Scan for the cell matching the given text and deliver its [x, y] coordinate at center. 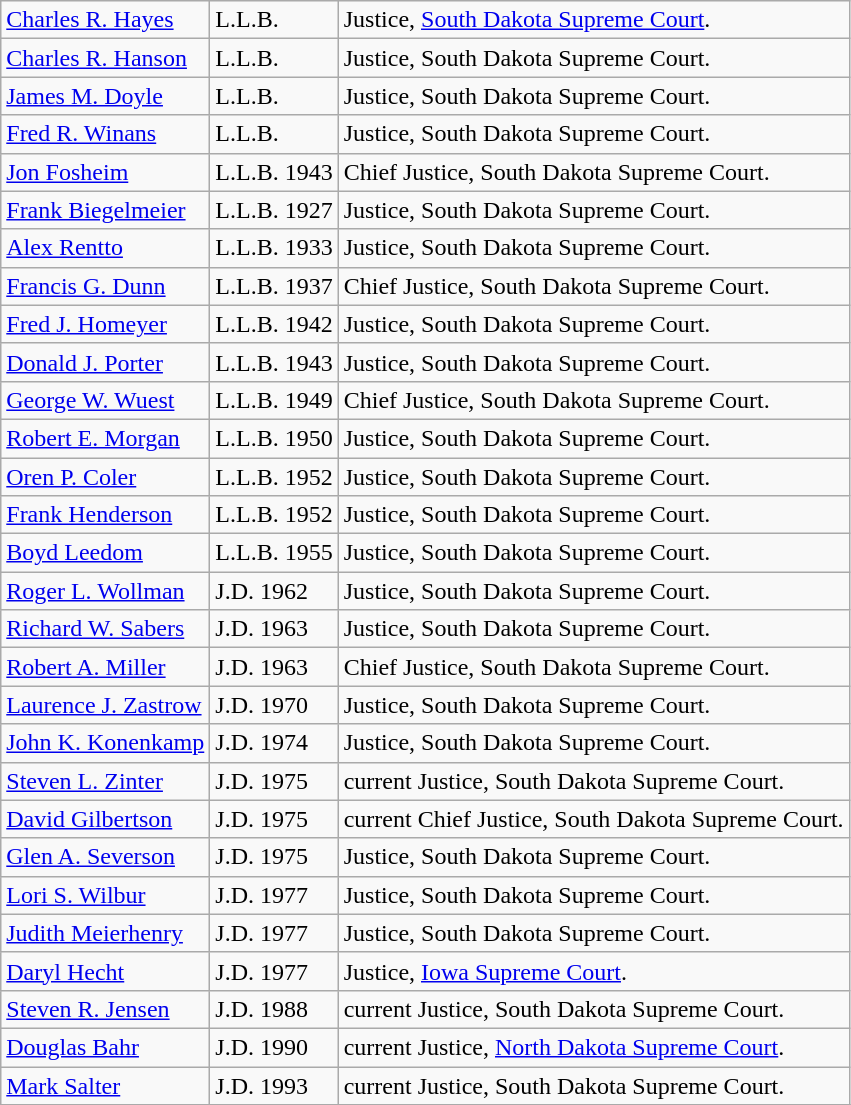
J.D. 1962 [274, 591]
Charles R. Hayes [106, 20]
J.D. 1988 [274, 1009]
Jon Fosheim [106, 172]
Justice, Iowa Supreme Court. [594, 971]
L.L.B. 1950 [274, 438]
Oren P. Coler [106, 477]
Judith Meierhenry [106, 933]
J.D. 1990 [274, 1047]
John K. Konenkamp [106, 743]
Richard W. Sabers [106, 629]
Fred J. Homeyer [106, 324]
Robert A. Miller [106, 667]
Glen A. Severson [106, 857]
J.D. 1970 [274, 705]
Frank Biegelmeier [106, 210]
L.L.B. 1949 [274, 400]
Mark Salter [106, 1085]
Steven R. Jensen [106, 1009]
Robert E. Morgan [106, 438]
L.L.B. 1937 [274, 286]
L.L.B. 1942 [274, 324]
Douglas Bahr [106, 1047]
J.D. 1974 [274, 743]
Laurence J. Zastrow [106, 705]
Boyd Leedom [106, 553]
current Justice, North Dakota Supreme Court. [594, 1047]
Lori S. Wilbur [106, 895]
Fred R. Winans [106, 134]
George W. Wuest [106, 400]
Steven L. Zinter [106, 781]
Alex Rentto [106, 248]
Charles R. Hanson [106, 58]
L.L.B. 1955 [274, 553]
Donald J. Porter [106, 362]
David Gilbertson [106, 819]
L.L.B. 1927 [274, 210]
James M. Doyle [106, 96]
current Chief Justice, South Dakota Supreme Court. [594, 819]
L.L.B. 1933 [274, 248]
Frank Henderson [106, 515]
Francis G. Dunn [106, 286]
Roger L. Wollman [106, 591]
J.D. 1993 [274, 1085]
Daryl Hecht [106, 971]
